From the cell containing the given text, extract its center point as [X, Y] coordinate. 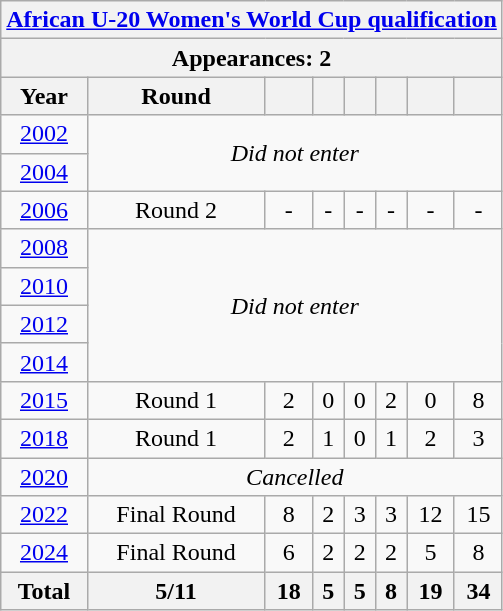
2012 [44, 324]
2002 [44, 134]
Year [44, 96]
15 [478, 515]
34 [478, 591]
5/11 [176, 591]
2008 [44, 248]
Round [176, 96]
2022 [44, 515]
19 [431, 591]
Cancelled [294, 477]
18 [289, 591]
2004 [44, 172]
2015 [44, 400]
2014 [44, 362]
African U-20 Women's World Cup qualification [252, 20]
2010 [44, 286]
2020 [44, 477]
Appearances: 2 [252, 58]
2006 [44, 210]
Round 2 [176, 210]
2018 [44, 438]
6 [289, 553]
Total [44, 591]
2024 [44, 553]
12 [431, 515]
